Identify which cell holds the provided text, then report its [x, y] central coordinate. 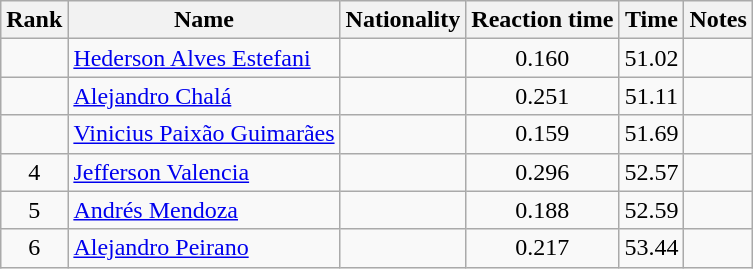
0.160 [542, 58]
Name [204, 20]
Nationality [403, 20]
0.251 [542, 96]
0.188 [542, 210]
51.02 [652, 58]
51.69 [652, 134]
5 [34, 210]
6 [34, 248]
4 [34, 172]
Notes [718, 20]
Hederson Alves Estefani [204, 58]
0.159 [542, 134]
53.44 [652, 248]
51.11 [652, 96]
Reaction time [542, 20]
0.217 [542, 248]
Alejandro Peirano [204, 248]
Andrés Mendoza [204, 210]
52.59 [652, 210]
52.57 [652, 172]
Alejandro Chalá [204, 96]
Vinicius Paixão Guimarães [204, 134]
Rank [34, 20]
Time [652, 20]
0.296 [542, 172]
Jefferson Valencia [204, 172]
